Return the (x, y) coordinate for the center point of the cell that contains the specified text.  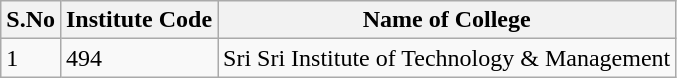
1 (31, 58)
Sri Sri Institute of Technology & Management (447, 58)
Institute Code (138, 20)
Name of College (447, 20)
494 (138, 58)
S.No (31, 20)
